Pinpoint the cell where the given text exists, returning its [X, Y] midpoint coordinate. 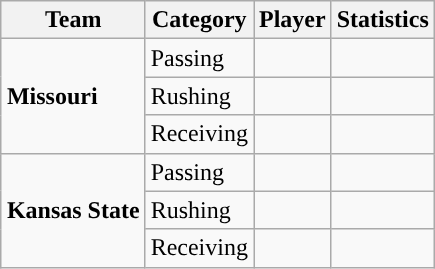
Player [293, 20]
Statistics [382, 20]
Kansas State [73, 210]
Missouri [73, 96]
Category [199, 20]
Team [73, 20]
